Provide the [x, y] coordinate of the cell's center where the given text is located.  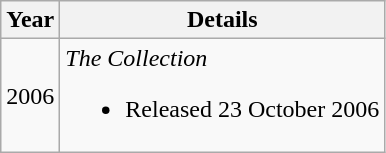
Details [222, 20]
Year [30, 20]
The CollectionReleased 23 October 2006 [222, 96]
2006 [30, 96]
